Find where the given text appears and provide that cell's center as (x, y) coordinate. 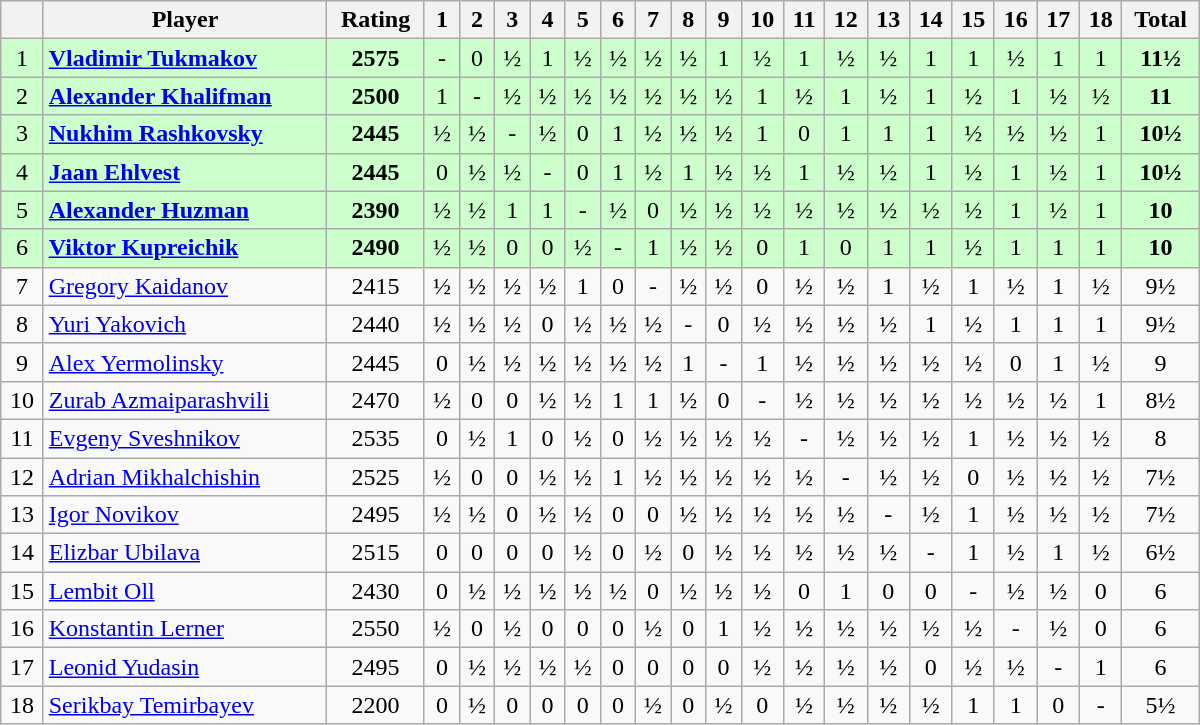
6½ (1160, 553)
5½ (1160, 705)
Alexander Huzman (185, 210)
Serikbay Temirbayev (185, 705)
2575 (376, 58)
Zurab Azmaiparashvili (185, 400)
2470 (376, 400)
Rating (376, 20)
2535 (376, 438)
2525 (376, 477)
2550 (376, 629)
2515 (376, 553)
8½ (1160, 400)
Alexander Khalifman (185, 96)
Konstantin Lerner (185, 629)
Jaan Ehlvest (185, 172)
Player (185, 20)
2490 (376, 248)
Gregory Kaidanov (185, 286)
2200 (376, 705)
2415 (376, 286)
Alex Yermolinsky (185, 362)
Viktor Kupreichik (185, 248)
Igor Novikov (185, 515)
2430 (376, 591)
Leonid Yudasin (185, 667)
Lembit Oll (185, 591)
Elizbar Ubilava (185, 553)
Total (1160, 20)
Adrian Mikhalchishin (185, 477)
Yuri Yakovich (185, 324)
Evgeny Sveshnikov (185, 438)
Nukhim Rashkovsky (185, 134)
2440 (376, 324)
11½ (1160, 58)
2390 (376, 210)
2500 (376, 96)
Vladimir Tukmakov (185, 58)
